For the text-containing cell, return its midpoint in (x, y) coordinate format. 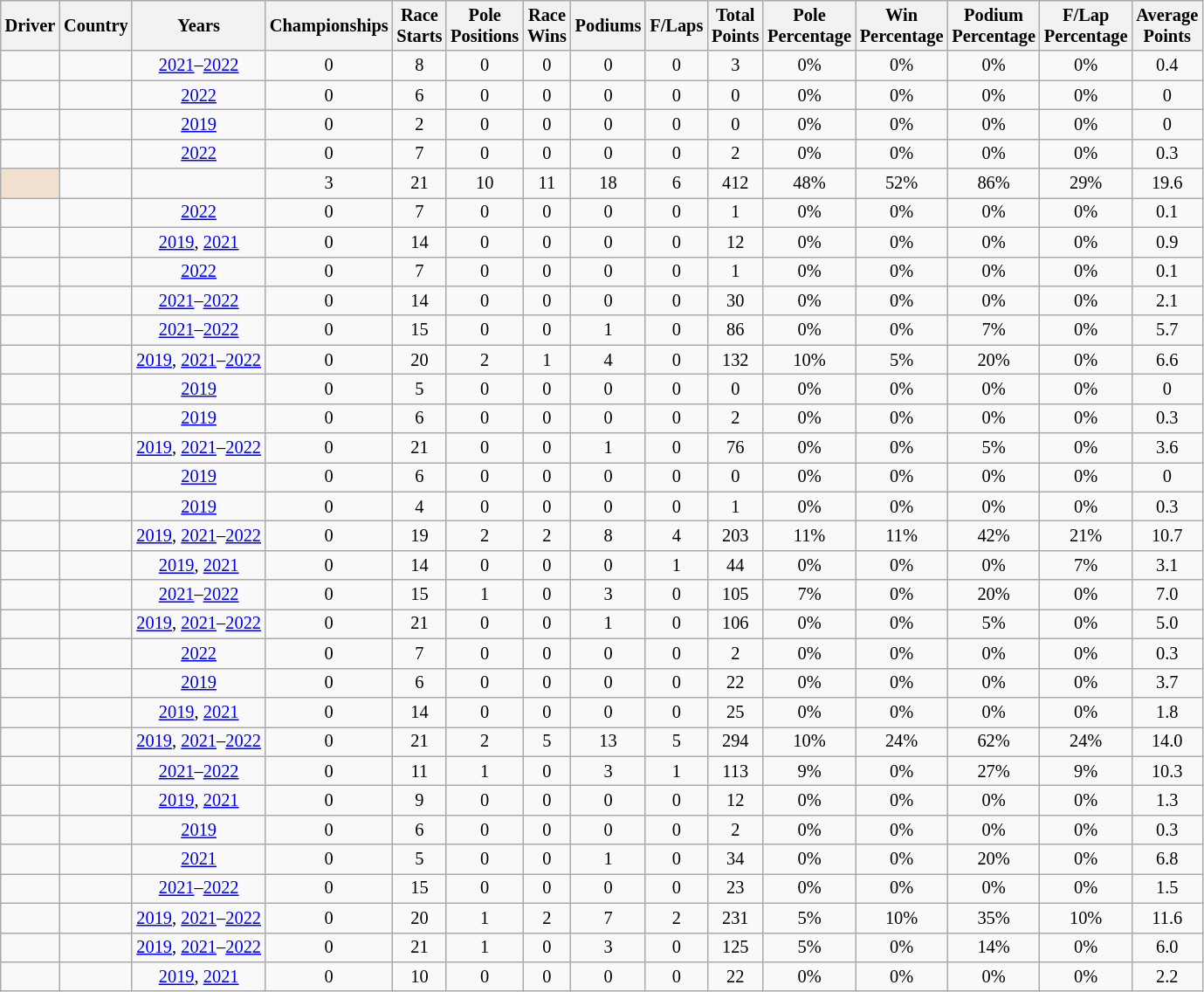
RaceStarts (420, 25)
5.7 (1166, 330)
125 (735, 947)
F/Laps (676, 25)
52% (902, 183)
21% (1086, 535)
3.6 (1166, 448)
10.7 (1166, 535)
23 (735, 888)
WinPercentage (902, 25)
14% (994, 947)
35% (994, 918)
34 (735, 859)
86 (735, 330)
412 (735, 183)
62% (994, 741)
6.6 (1166, 360)
13 (609, 741)
PolePositions (485, 25)
30 (735, 300)
AveragePoints (1166, 25)
2.2 (1166, 976)
1.8 (1166, 712)
5.0 (1166, 623)
PolePercentage (809, 25)
TotalPoints (735, 25)
42% (994, 535)
Podiums (609, 25)
1.3 (1166, 800)
113 (735, 771)
10.3 (1166, 771)
76 (735, 448)
Championships (329, 25)
6.8 (1166, 859)
2021 (198, 859)
3.7 (1166, 683)
203 (735, 535)
105 (735, 595)
132 (735, 360)
106 (735, 623)
3.1 (1166, 565)
6.0 (1166, 947)
14.0 (1166, 741)
19.6 (1166, 183)
231 (735, 918)
44 (735, 565)
1.5 (1166, 888)
11.6 (1166, 918)
2.1 (1166, 300)
29% (1086, 183)
Country (96, 25)
F/LapPercentage (1086, 25)
9 (420, 800)
48% (809, 183)
86% (994, 183)
7.0 (1166, 595)
Driver (30, 25)
Years (198, 25)
0.4 (1166, 65)
RaceWins (547, 25)
PodiumPercentage (994, 25)
0.9 (1166, 242)
18 (609, 183)
27% (994, 771)
19 (420, 535)
294 (735, 741)
25 (735, 712)
